Output the [X, Y] coordinate of the center of the cell containing the given text.  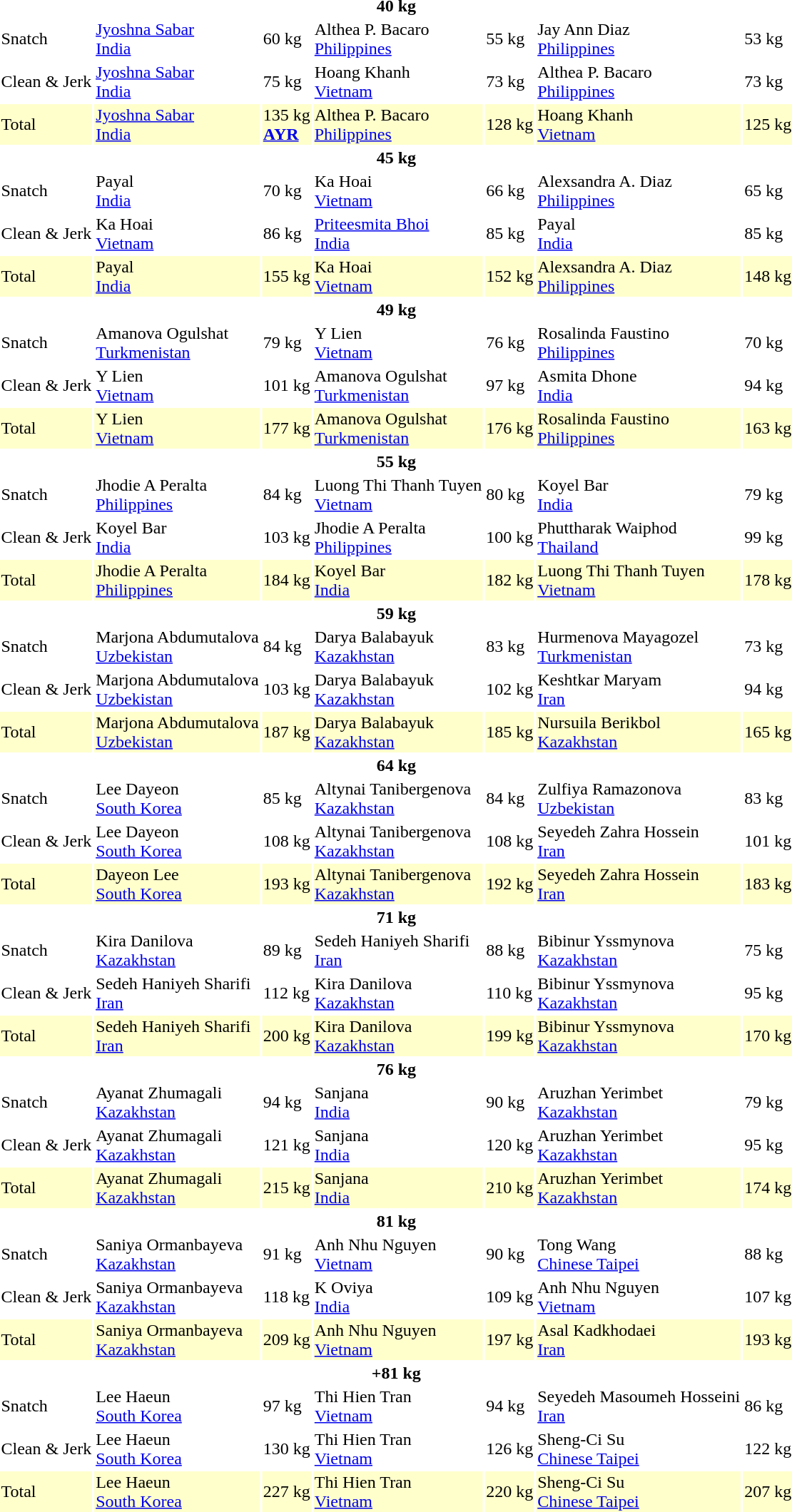
121 kg [287, 1145]
118 kg [287, 1297]
80 kg [509, 495]
126 kg [509, 1449]
220 kg [509, 1492]
Jay Ann Diaz Philippines [639, 39]
Priteesmita Bhoi India [398, 234]
176 kg [509, 428]
88 kg [509, 950]
K Oviya India [398, 1297]
102 kg [509, 689]
130 kg [287, 1449]
Keshtkar Maryam Iran [639, 689]
187 kg [287, 732]
91 kg [287, 1254]
Zulfiya Ramazonova Uzbekistan [639, 799]
Tong Wang Chinese Taipei [639, 1254]
192 kg [509, 884]
177 kg [287, 428]
185 kg [509, 732]
197 kg [509, 1339]
112 kg [287, 993]
Asal Kadkhodaei Iran [639, 1339]
75 kg [287, 81]
209 kg [287, 1339]
128 kg [509, 124]
66 kg [509, 191]
100 kg [509, 538]
184 kg [287, 581]
101 kg [287, 385]
70 kg [287, 191]
76 kg [509, 342]
182 kg [509, 581]
79 kg [287, 342]
227 kg [287, 1492]
135 kg AYR [287, 124]
109 kg [509, 1297]
Dayeon Lee South Korea [178, 884]
200 kg [287, 1036]
110 kg [509, 993]
Nursuila Berikbol Kazakhstan [639, 732]
152 kg [509, 277]
Phuttharak Waiphod Thailand [639, 538]
83 kg [509, 646]
55 kg [509, 39]
120 kg [509, 1145]
86 kg [287, 234]
215 kg [287, 1188]
60 kg [287, 39]
210 kg [509, 1188]
155 kg [287, 277]
Hurmenova Mayagozel Turkmenistan [639, 646]
73 kg [509, 81]
89 kg [287, 950]
199 kg [509, 1036]
Seyedeh Masoumeh Hosseini Iran [639, 1406]
193 kg [287, 884]
Asmita Dhone India [639, 385]
